Return (X, Y) of the center of cell containing provided text 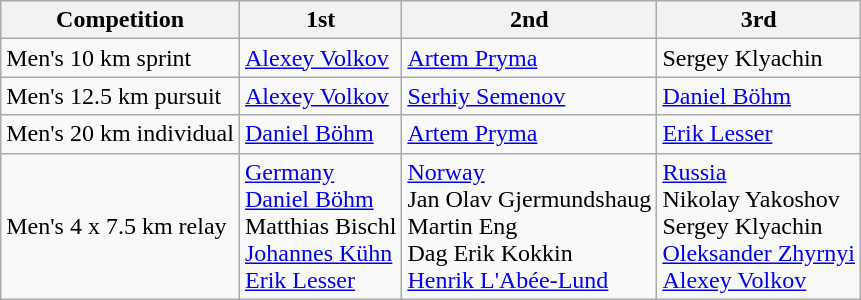
GermanyDaniel BöhmMatthias BischlJohannes KühnErik Lesser (320, 226)
Erik Lesser (759, 134)
NorwayJan Olav GjermundshaugMartin EngDag Erik KokkinHenrik L'Abée-Lund (530, 226)
Men's 10 km sprint (120, 58)
Men's 12.5 km pursuit (120, 96)
2nd (530, 20)
Serhiy Semenov (530, 96)
Men's 20 km individual (120, 134)
Men's 4 x 7.5 km relay (120, 226)
Sergey Klyachin (759, 58)
RussiaNikolay YakoshovSergey KlyachinOleksander ZhyrnyiAlexey Volkov (759, 226)
Competition (120, 20)
1st (320, 20)
3rd (759, 20)
